Output the (X, Y) coordinate of the center of the cell containing the given text.  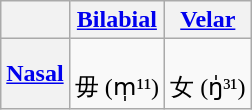
毋 (m̩¹¹) (116, 74)
女 (ŋ̍³¹) (208, 74)
Bilabial (116, 20)
Velar (208, 20)
Nasal (35, 74)
